Capture the cell that displays the provided text and extract its [X, Y] central coordinate. 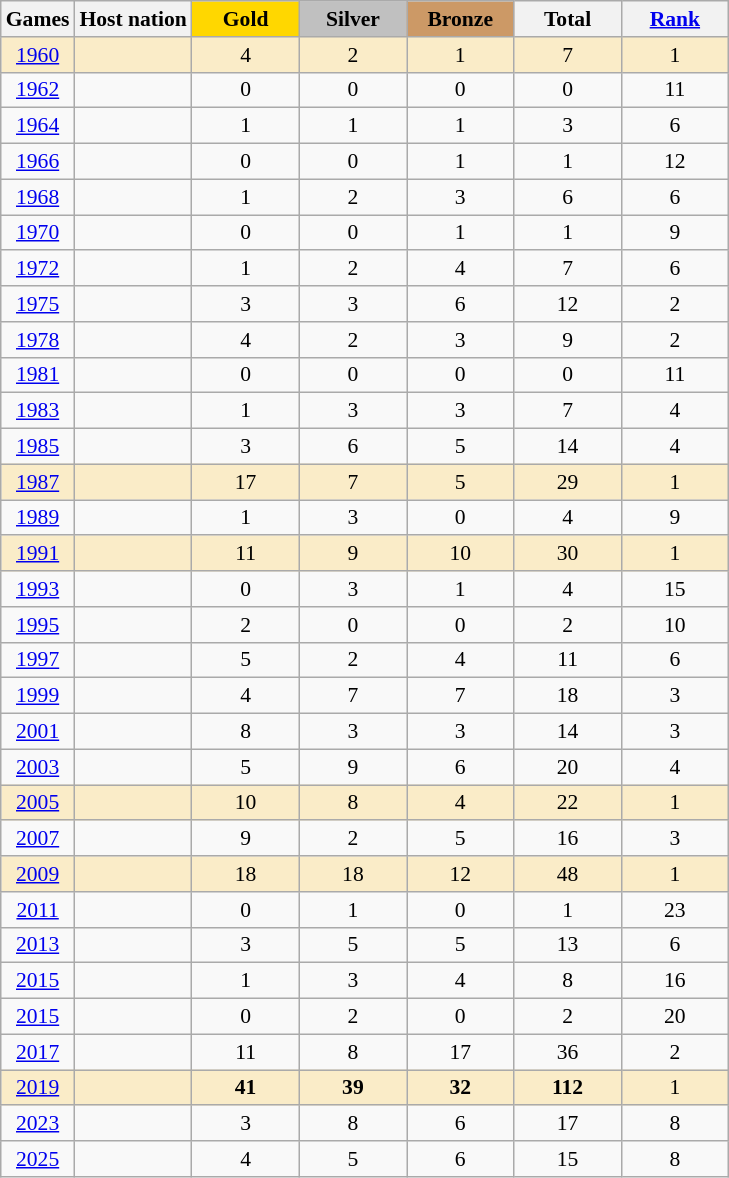
1993 [38, 589]
1964 [38, 126]
Games [38, 19]
1975 [38, 304]
48 [568, 874]
30 [568, 554]
39 [352, 1088]
13 [568, 945]
1966 [38, 162]
1987 [38, 482]
Silver [352, 19]
Gold [246, 19]
1991 [38, 554]
112 [568, 1088]
1972 [38, 269]
2009 [38, 874]
Bronze [460, 19]
22 [568, 803]
2023 [38, 1124]
1978 [38, 340]
1981 [38, 375]
2017 [38, 1052]
Rank [674, 19]
1989 [38, 518]
1995 [38, 625]
1997 [38, 660]
2019 [38, 1088]
2013 [38, 945]
1970 [38, 233]
23 [674, 910]
1962 [38, 90]
32 [460, 1088]
2005 [38, 803]
41 [246, 1088]
2001 [38, 732]
1985 [38, 447]
2007 [38, 839]
1983 [38, 411]
1968 [38, 197]
1999 [38, 696]
29 [568, 482]
1960 [38, 55]
2011 [38, 910]
Total [568, 19]
36 [568, 1052]
Host nation [132, 19]
2003 [38, 767]
2025 [38, 1159]
